Output the [x, y] coordinate of the center of the cell containing the given text.  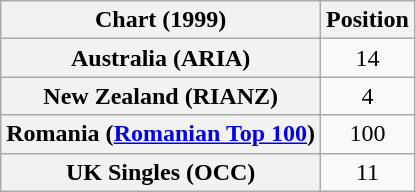
4 [368, 96]
Romania (Romanian Top 100) [161, 134]
Australia (ARIA) [161, 58]
11 [368, 172]
New Zealand (RIANZ) [161, 96]
14 [368, 58]
Chart (1999) [161, 20]
Position [368, 20]
UK Singles (OCC) [161, 172]
100 [368, 134]
